Search for the cell housing the specified text and yield its (X, Y) center coordinate. 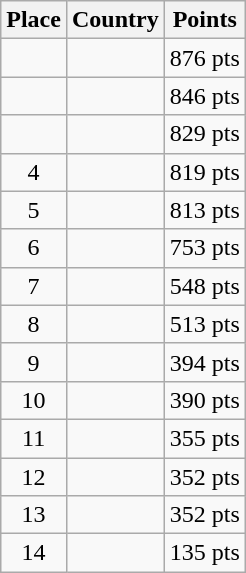
876 pts (204, 58)
819 pts (204, 172)
813 pts (204, 210)
753 pts (204, 248)
4 (34, 172)
135 pts (204, 553)
8 (34, 324)
12 (34, 477)
9 (34, 362)
13 (34, 515)
11 (34, 438)
5 (34, 210)
829 pts (204, 134)
355 pts (204, 438)
548 pts (204, 286)
513 pts (204, 324)
7 (34, 286)
390 pts (204, 400)
Points (204, 20)
10 (34, 400)
Country (115, 20)
846 pts (204, 96)
Place (34, 20)
14 (34, 553)
6 (34, 248)
394 pts (204, 362)
